Determine the [x, y] coordinate at the center of the cell enclosing the given text.  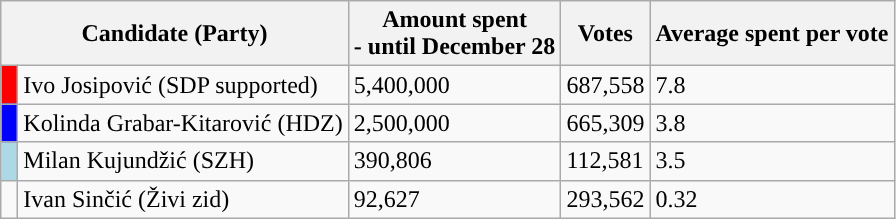
665,309 [606, 123]
Votes [606, 34]
5,400,000 [454, 85]
687,558 [606, 85]
293,562 [606, 199]
0.32 [772, 199]
92,627 [454, 199]
Milan Kujundžić (SZH) [183, 161]
Average spent per vote [772, 34]
7.8 [772, 85]
Ivan Sinčić (Živi zid) [183, 199]
Candidate (Party) [175, 34]
Amount spent- until December 28 [454, 34]
Kolinda Grabar-Kitarović (HDZ) [183, 123]
3.8 [772, 123]
3.5 [772, 161]
390,806 [454, 161]
2,500,000 [454, 123]
112,581 [606, 161]
Ivo Josipović (SDP supported) [183, 85]
